Return (x, y) of the center of cell containing provided text 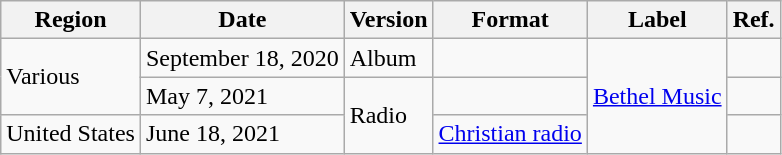
Label (657, 20)
May 7, 2021 (242, 96)
Version (388, 20)
Christian radio (510, 134)
Date (242, 20)
Radio (388, 115)
Region (71, 20)
Various (71, 77)
Album (388, 58)
Format (510, 20)
Ref. (754, 20)
September 18, 2020 (242, 58)
June 18, 2021 (242, 134)
Bethel Music (657, 96)
United States (71, 134)
